Return the (X, Y) coordinate for the center point of the cell that contains the specified text.  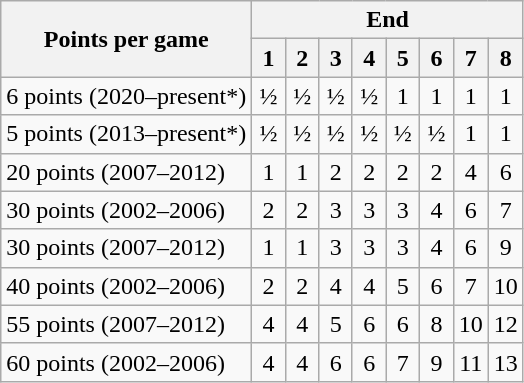
11 (470, 362)
40 points (2002–2006) (126, 286)
60 points (2002–2006) (126, 362)
30 points (2002–2006) (126, 210)
Points per game (126, 39)
End (388, 20)
6 points (2020–present*) (126, 96)
30 points (2007–2012) (126, 248)
20 points (2007–2012) (126, 172)
12 (506, 324)
55 points (2007–2012) (126, 324)
13 (506, 362)
5 points (2013–present*) (126, 134)
